Identify which cell holds the provided text, then report its [X, Y] central coordinate. 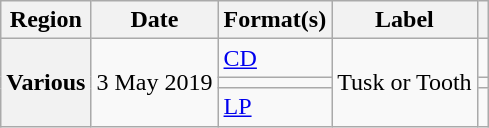
LP [275, 107]
Tusk or Tooth [404, 82]
Date [154, 20]
CD [275, 58]
Format(s) [275, 20]
Region [46, 20]
Label [404, 20]
3 May 2019 [154, 82]
Various [46, 82]
